Return [X, Y] of the center of cell containing provided text 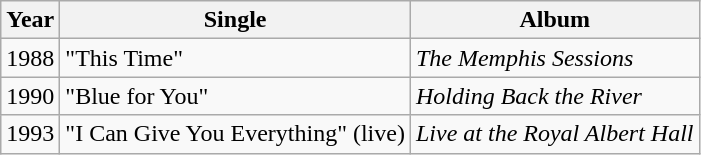
Album [554, 20]
Holding Back the River [554, 96]
Single [236, 20]
Year [30, 20]
The Memphis Sessions [554, 58]
1993 [30, 134]
1988 [30, 58]
Live at the Royal Albert Hall [554, 134]
1990 [30, 96]
"Blue for You" [236, 96]
"I Can Give You Everything" (live) [236, 134]
"This Time" [236, 58]
